Provide the (x, y) coordinate of the cell's center where the given text is located.  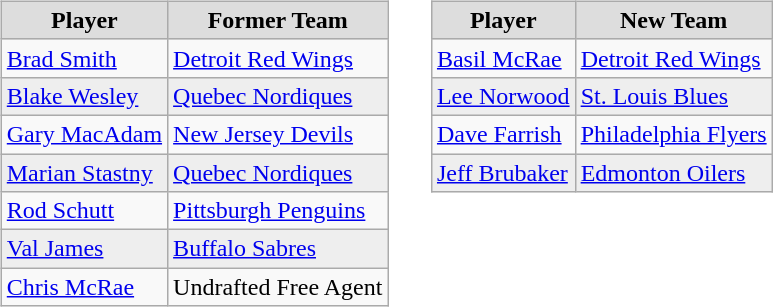
Chris McRae (84, 287)
Basil McRae (503, 58)
Gary MacAdam (84, 134)
Edmonton Oilers (674, 173)
Undrafted Free Agent (278, 287)
Val James (84, 249)
Former Team (278, 20)
Buffalo Sabres (278, 249)
Brad Smith (84, 58)
Philadelphia Flyers (674, 134)
Pittsburgh Penguins (278, 211)
Dave Farrish (503, 134)
Blake Wesley (84, 96)
New Team (674, 20)
Jeff Brubaker (503, 173)
Lee Norwood (503, 96)
St. Louis Blues (674, 96)
New Jersey Devils (278, 134)
Rod Schutt (84, 211)
Marian Stastny (84, 173)
